Provide the (X, Y) coordinate of the cell's center where the given text is located.  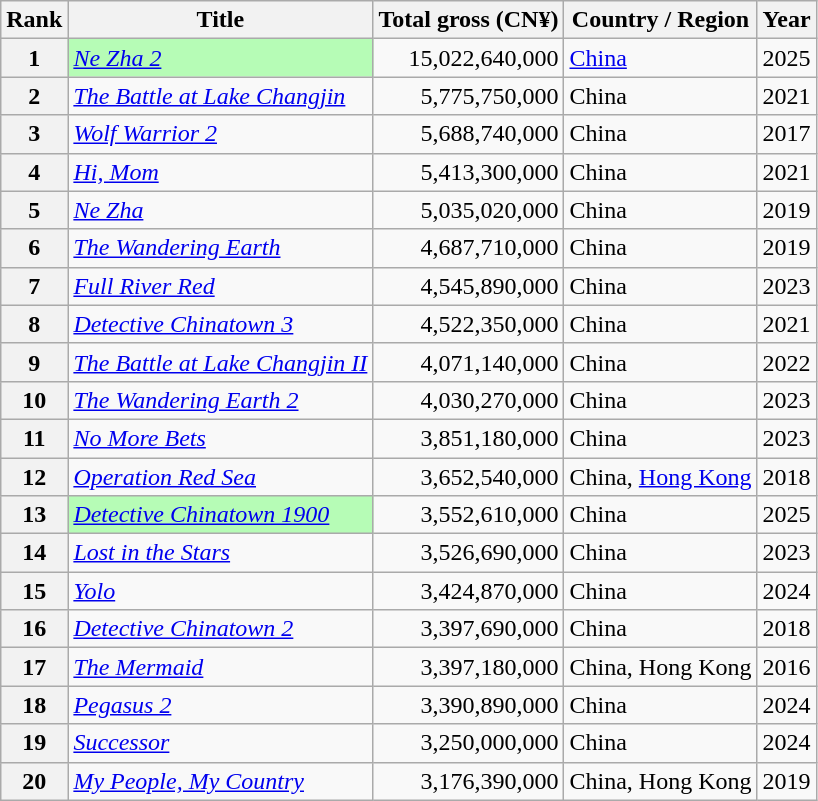
9 (34, 362)
Ne Zha (220, 210)
3,250,000,000 (468, 743)
The Wandering Earth (220, 248)
3,424,870,000 (468, 591)
3 (34, 134)
Wolf Warrior 2 (220, 134)
11 (34, 438)
15 (34, 591)
13 (34, 515)
5,688,740,000 (468, 134)
2022 (786, 362)
3,652,540,000 (468, 477)
5 (34, 210)
Lost in the Stars (220, 553)
Rank (34, 20)
5,035,020,000 (468, 210)
Full River Red (220, 286)
14 (34, 553)
3,552,610,000 (468, 515)
My People, My Country (220, 781)
16 (34, 629)
2016 (786, 667)
15,022,640,000 (468, 58)
5,775,750,000 (468, 96)
2 (34, 96)
3,397,690,000 (468, 629)
3,851,180,000 (468, 438)
3,526,690,000 (468, 553)
Operation Red Sea (220, 477)
The Battle at Lake Changjin (220, 96)
Year (786, 20)
Total gross (CN¥) (468, 20)
4,687,710,000 (468, 248)
3,397,180,000 (468, 667)
1 (34, 58)
Yolo (220, 591)
4,071,140,000 (468, 362)
Hi, Mom (220, 172)
12 (34, 477)
Country / Region (660, 20)
The Wandering Earth 2 (220, 400)
The Battle at Lake Changjin II (220, 362)
Detective Chinatown 3 (220, 324)
20 (34, 781)
4,522,350,000 (468, 324)
4,030,270,000 (468, 400)
2017 (786, 134)
8 (34, 324)
The Mermaid (220, 667)
19 (34, 743)
17 (34, 667)
6 (34, 248)
Title (220, 20)
4,545,890,000 (468, 286)
Pegasus 2 (220, 705)
7 (34, 286)
Detective Chinatown 1900 (220, 515)
5,413,300,000 (468, 172)
Detective Chinatown 2 (220, 629)
Ne Zha 2 (220, 58)
18 (34, 705)
Successor (220, 743)
10 (34, 400)
3,390,890,000 (468, 705)
3,176,390,000 (468, 781)
No More Bets (220, 438)
4 (34, 172)
